Return [X, Y] of the center of cell containing provided text 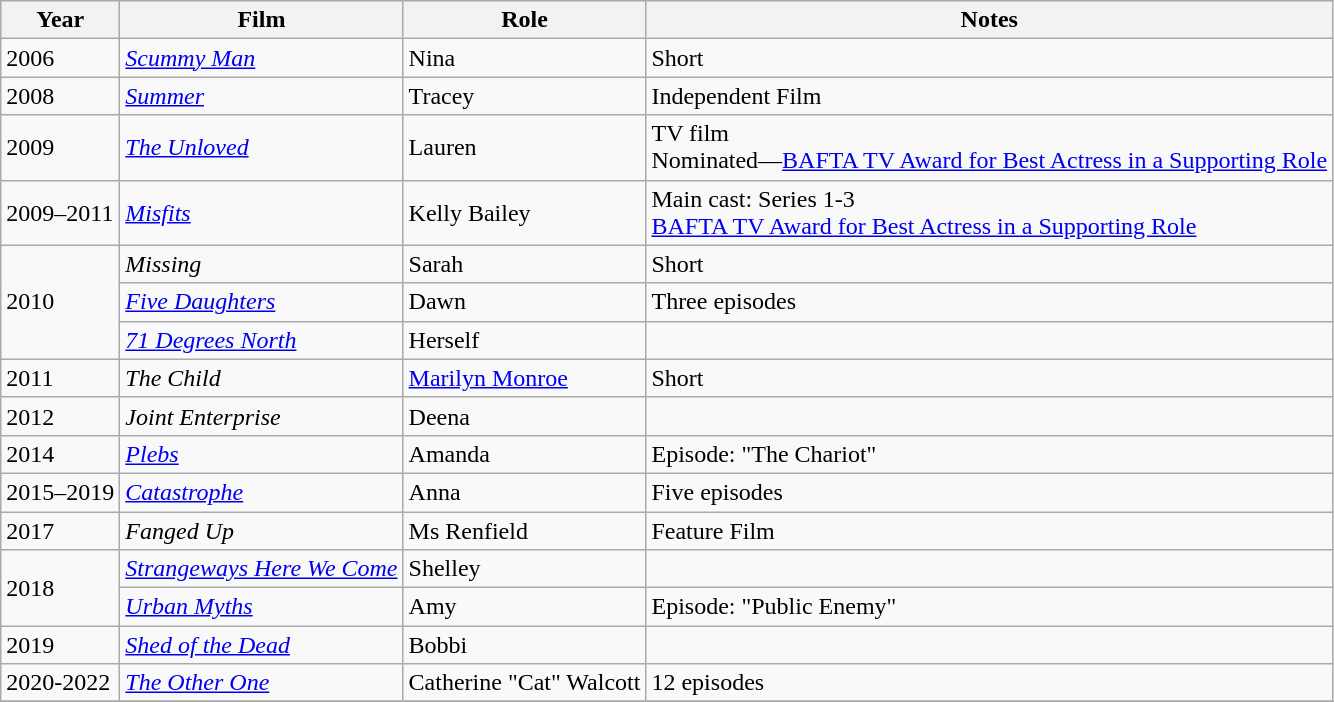
71 Degrees North [262, 340]
Fanged Up [262, 531]
Marilyn Monroe [524, 378]
Film [262, 20]
TV filmNominated—BAFTA TV Award for Best Actress in a Supporting Role [990, 148]
2020-2022 [60, 683]
Three episodes [990, 302]
Misfits [262, 212]
2009–2011 [60, 212]
Strangeways Here We Come [262, 569]
Bobbi [524, 645]
2017 [60, 531]
Scummy Man [262, 58]
Catastrophe [262, 492]
The Other One [262, 683]
Five Daughters [262, 302]
Main cast: Series 1-3BAFTA TV Award for Best Actress in a Supporting Role [990, 212]
2008 [60, 96]
Role [524, 20]
2009 [60, 148]
The Child [262, 378]
Amanda [524, 454]
Herself [524, 340]
Dawn [524, 302]
Missing [262, 264]
Urban Myths [262, 607]
Catherine "Cat" Walcott [524, 683]
2014 [60, 454]
Ms Renfield [524, 531]
Five episodes [990, 492]
Feature Film [990, 531]
Nina [524, 58]
Sarah [524, 264]
2015–2019 [60, 492]
Shed of the Dead [262, 645]
2011 [60, 378]
Year [60, 20]
Summer [262, 96]
2019 [60, 645]
2018 [60, 588]
Independent Film [990, 96]
Shelley [524, 569]
12 episodes [990, 683]
Anna [524, 492]
2006 [60, 58]
Kelly Bailey [524, 212]
Plebs [262, 454]
Joint Enterprise [262, 416]
Tracey [524, 96]
The Unloved [262, 148]
Episode: "The Chariot" [990, 454]
Episode: "Public Enemy" [990, 607]
2010 [60, 302]
Notes [990, 20]
Deena [524, 416]
Lauren [524, 148]
Amy [524, 607]
2012 [60, 416]
